Search for the cell housing the specified text and yield its (x, y) center coordinate. 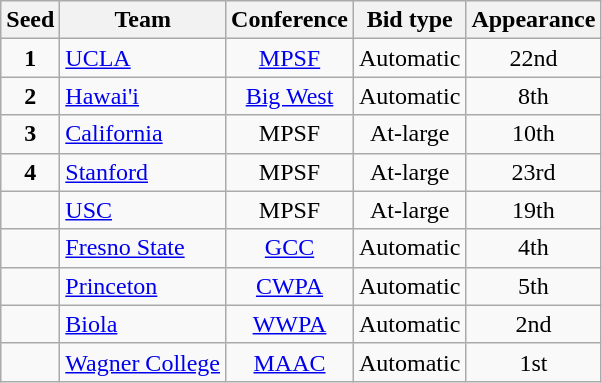
8th (534, 96)
1 (30, 58)
22nd (534, 58)
MAAC (290, 362)
Big West (290, 96)
2 (30, 96)
Conference (290, 20)
California (143, 134)
Seed (30, 20)
Team (143, 20)
USC (143, 210)
5th (534, 286)
23rd (534, 172)
4 (30, 172)
WWPA (290, 324)
Stanford (143, 172)
CWPA (290, 286)
Princeton (143, 286)
Bid type (409, 20)
10th (534, 134)
19th (534, 210)
Fresno State (143, 248)
Biola (143, 324)
Appearance (534, 20)
3 (30, 134)
GCC (290, 248)
4th (534, 248)
Wagner College (143, 362)
UCLA (143, 58)
1st (534, 362)
2nd (534, 324)
Hawai'i (143, 96)
